Detect which cell encompasses the target text, then output its [x, y] center coordinate. 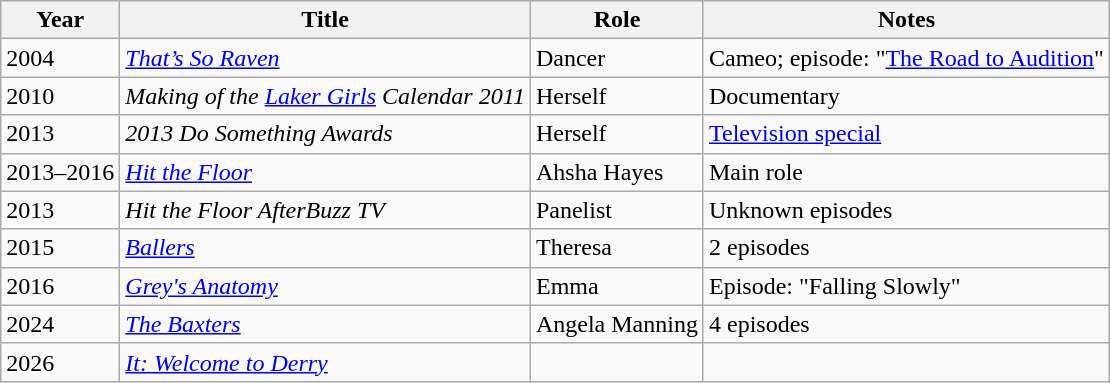
Hit the Floor AfterBuzz TV [326, 210]
2013 Do Something Awards [326, 134]
Hit the Floor [326, 172]
4 episodes [906, 324]
Grey's Anatomy [326, 286]
Cameo; episode: "The Road to Audition" [906, 58]
2015 [60, 248]
Unknown episodes [906, 210]
It: Welcome to Derry [326, 362]
Role [616, 20]
Angela Manning [616, 324]
Main role [906, 172]
Notes [906, 20]
Theresa [616, 248]
2026 [60, 362]
Ballers [326, 248]
Documentary [906, 96]
That’s So Raven [326, 58]
Title [326, 20]
Episode: "Falling Slowly" [906, 286]
2004 [60, 58]
2010 [60, 96]
2013–2016 [60, 172]
Ahsha Hayes [616, 172]
Television special [906, 134]
Dancer [616, 58]
The Baxters [326, 324]
2 episodes [906, 248]
2016 [60, 286]
2024 [60, 324]
Panelist [616, 210]
Emma [616, 286]
Making of the Laker Girls Calendar 2011 [326, 96]
Year [60, 20]
